Extract the [x, y] coordinate from the center of the cell holding the provided text.  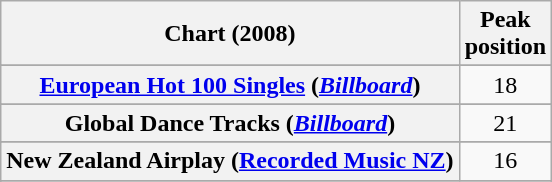
21 [505, 123]
New Zealand Airplay (Recorded Music NZ) [230, 161]
Global Dance Tracks (Billboard) [230, 123]
Chart (2008) [230, 34]
European Hot 100 Singles (Billboard) [230, 85]
18 [505, 85]
Peakposition [505, 34]
16 [505, 161]
